Extract the (X, Y) coordinate from the center of the cell holding the provided text.  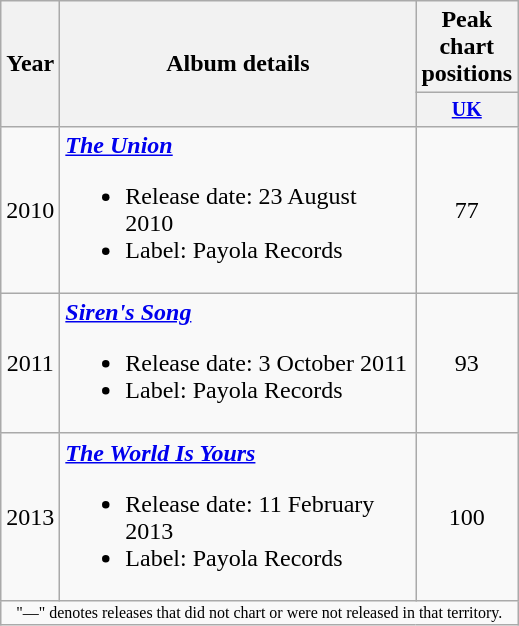
77 (467, 210)
UK (467, 110)
2010 (30, 210)
The UnionRelease date: 23 August 2010Label: Payola Records (238, 210)
93 (467, 363)
100 (467, 516)
Peak chart positions (467, 47)
Year (30, 64)
2011 (30, 363)
Album details (238, 64)
2013 (30, 516)
"—" denotes releases that did not chart or were not released in that territory. (260, 612)
Siren's SongRelease date: 3 October 2011Label: Payola Records (238, 363)
The World Is YoursRelease date: 11 February 2013Label: Payola Records (238, 516)
